Provide the (x, y) coordinate of the cell's center where the given text is located.  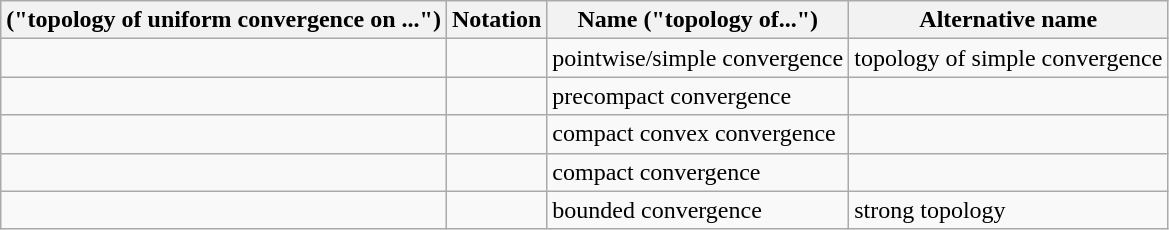
precompact convergence (698, 96)
bounded convergence (698, 210)
compact convex convergence (698, 134)
topology of simple convergence (1008, 58)
Notation (496, 20)
Name ("topology of...") (698, 20)
pointwise/simple convergence (698, 58)
Alternative name (1008, 20)
strong topology (1008, 210)
compact convergence (698, 172)
("topology of uniform convergence on ...") (224, 20)
